Determine the (x, y) coordinate at the center of the cell enclosing the given text.  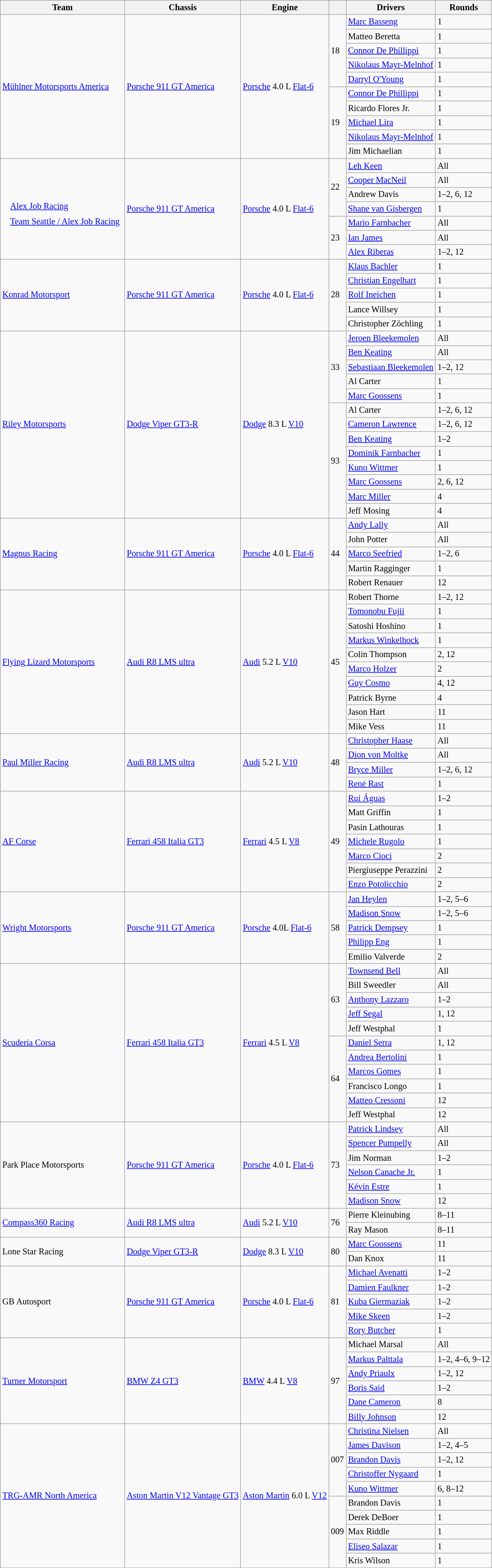
Dominik Farnbacher (391, 453)
Andrea Bertolini (391, 1057)
Tomonobu Fujii (391, 611)
22 (337, 187)
Satoshi Hoshino (391, 626)
Billy Johnson (391, 1417)
Scuderia Corsa (62, 1042)
Jan Heylen (391, 899)
Rounds (464, 7)
44 (337, 554)
Kris Wilson (391, 1560)
TRG-AMR North America (62, 1495)
Alex Job Racing (65, 206)
Drivers (391, 7)
Rory Butcher (391, 1330)
René Rast (391, 784)
Max Riddle (391, 1532)
Marcos Gomes (391, 1072)
Andrew Davis (391, 194)
Martin Ragginger (391, 568)
Pierre Kleinubing (391, 1215)
33 (337, 367)
63 (337, 999)
Rui Águas (391, 798)
Matt Griffin (391, 813)
Shane van Gisbergen (391, 209)
Colin Thompson (391, 655)
Patrick Lindsey (391, 1129)
Dan Knox (391, 1258)
Bryce Miller (391, 769)
Marc Basseng (391, 22)
007 (337, 1459)
Jeroen Bleekemolen (391, 338)
Boris Said (391, 1388)
76 (337, 1222)
Robert Renauer (391, 583)
2, 6, 12 (464, 482)
Kévin Estre (391, 1186)
Alex Job Racing Team Seattle / Alex Job Racing (62, 209)
Matteo Beretta (391, 36)
Pasin Lathouras (391, 827)
Derek DeBoer (391, 1517)
Lance Willsey (391, 309)
45 (337, 661)
Dane Cameron (391, 1402)
6, 8–12 (464, 1489)
Bill Sweedler (391, 985)
GB Autosport (62, 1301)
Markus Winkelhock (391, 640)
Piergiuseppe Perazzini (391, 870)
Francisco Longo (391, 1086)
Aston Martin V12 Vantage GT3 (183, 1495)
1–2, 6 (464, 554)
Jim Norman (391, 1158)
Flying Lizard Motorsports (62, 661)
Marco Seefried (391, 554)
Christian Engelhart (391, 281)
73 (337, 1165)
28 (337, 295)
James Davison (391, 1445)
Michele Rugolo (391, 841)
49 (337, 841)
BMW Z4 GT3 (183, 1380)
Andy Priaulx (391, 1374)
Engine (285, 7)
Enzo Potolicchio (391, 884)
Jim Michaelian (391, 151)
Eliseo Salazar (391, 1546)
Paul Miller Racing (62, 762)
Philipp Eng (391, 942)
Lone Star Racing (62, 1251)
Marco Holzer (391, 669)
Leh Keen (391, 166)
Compass360 Racing (62, 1222)
1–2, 4–6, 9–12 (464, 1359)
009 (337, 1532)
Park Place Motorsports (62, 1165)
Team Seattle / Alex Job Racing (65, 221)
Marco Cioci (391, 856)
Jeff Segal (391, 1014)
Ray Mason (391, 1230)
23 (337, 238)
John Potter (391, 540)
Damien Faulkner (391, 1287)
Christina Nielsen (391, 1431)
4, 12 (464, 683)
58 (337, 928)
Mario Farnbacher (391, 223)
AF Corse (62, 841)
Magnus Racing (62, 554)
Christopher Zöchling (391, 324)
Turner Motorsport (62, 1380)
Daniel Serra (391, 1043)
Markus Palttala (391, 1359)
Klaus Bachler (391, 266)
Mike Vess (391, 726)
BMW 4.4 L V8 (285, 1380)
Darryl O'Young (391, 79)
18 (337, 50)
Wright Motorsports (62, 928)
Jason Hart (391, 712)
93 (337, 461)
64 (337, 1079)
Sebastiaan Bleekemolen (391, 367)
Alex Riberas (391, 252)
Chassis (183, 7)
2, 12 (464, 655)
Cooper MacNeil (391, 180)
Riley Motorsports (62, 424)
Nelson Canache Jr. (391, 1172)
80 (337, 1251)
Christopher Haase (391, 741)
Michael Marsal (391, 1345)
19 (337, 122)
Matteo Cressoni (391, 1100)
Townsend Bell (391, 971)
Patrick Dempsey (391, 928)
Anthony Lazzaro (391, 1000)
Spencer Pumpelly (391, 1143)
Aston Martin 6.0 L V12 (285, 1495)
Christoffer Nygaard (391, 1474)
Mühlner Motorsports America (62, 86)
8 (464, 1402)
Michael Lira (391, 123)
Cameron Lawrence (391, 424)
Mike Skeen (391, 1316)
Team (62, 7)
Konrad Motorsport (62, 295)
Emilio Valverde (391, 957)
97 (337, 1380)
Rolf Ineichen (391, 295)
Patrick Byrne (391, 698)
81 (337, 1301)
Porsche 4.0L Flat-6 (285, 928)
48 (337, 762)
Jeff Mosing (391, 511)
Dion von Moltke (391, 755)
Robert Thorne (391, 597)
Marc Miller (391, 496)
Andy Lally (391, 525)
Kuba Giermaziak (391, 1301)
Ricardo Flores Jr. (391, 108)
Michael Avenatti (391, 1273)
Ian James (391, 238)
Guy Cosmo (391, 683)
1–2, 4–5 (464, 1445)
